Identify which cell holds the provided text, then report its (X, Y) central coordinate. 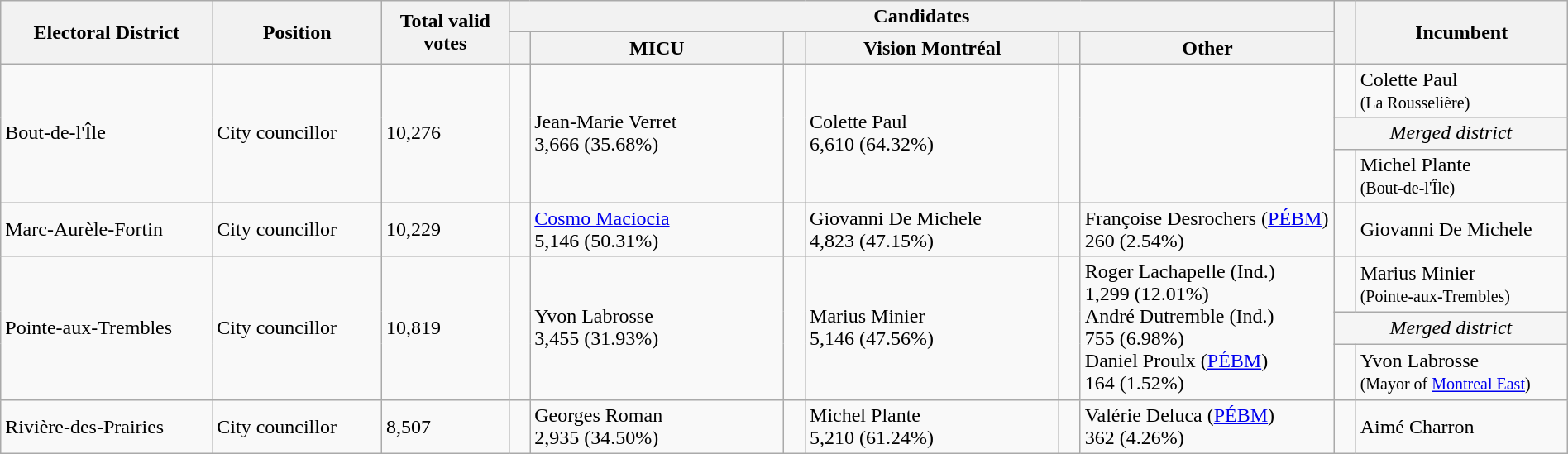
8,507 (446, 427)
10,276 (446, 133)
Georges Roman2,935 (34.50%) (657, 427)
Giovanni De Michele4,823 (47.15%) (933, 230)
Aimé Charron (1461, 427)
Bout-de-l'Île (107, 133)
10,229 (446, 230)
Marius Minier5,146 (47.56%) (933, 327)
Giovanni De Michele (1461, 230)
MICU (657, 48)
Total valid votes (446, 32)
Françoise Desrochers (PÉBM)260 (2.54%) (1207, 230)
Rivière-des-Prairies (107, 427)
Jean-Marie Verret3,666 (35.68%) (657, 133)
Incumbent (1461, 32)
Colette Paul(La Rousselière) (1461, 91)
Roger Lachapelle (Ind.)1,299 (12.01%)André Dutremble (Ind.)755 (6.98%)Daniel Proulx (PÉBM)164 (1.52%) (1207, 327)
Marius Minier(Pointe-aux-Trembles) (1461, 284)
Marc-Aurèle-Fortin (107, 230)
Yvon Labrosse (Mayor of Montreal East) (1461, 372)
Cosmo Maciocia5,146 (50.31%) (657, 230)
Pointe-aux-Trembles (107, 327)
Valérie Deluca (PÉBM)362 (4.26%) (1207, 427)
Vision Montréal (933, 48)
Electoral District (107, 32)
Position (298, 32)
Yvon Labrosse3,455 (31.93%) (657, 327)
Michel Plante5,210 (61.24%) (933, 427)
Candidates (921, 17)
Colette Paul6,610 (64.32%) (933, 133)
Other (1207, 48)
10,819 (446, 327)
Michel Plante(Bout-de-l'Île) (1461, 175)
